From the cell containing the given text, extract its center point as [X, Y] coordinate. 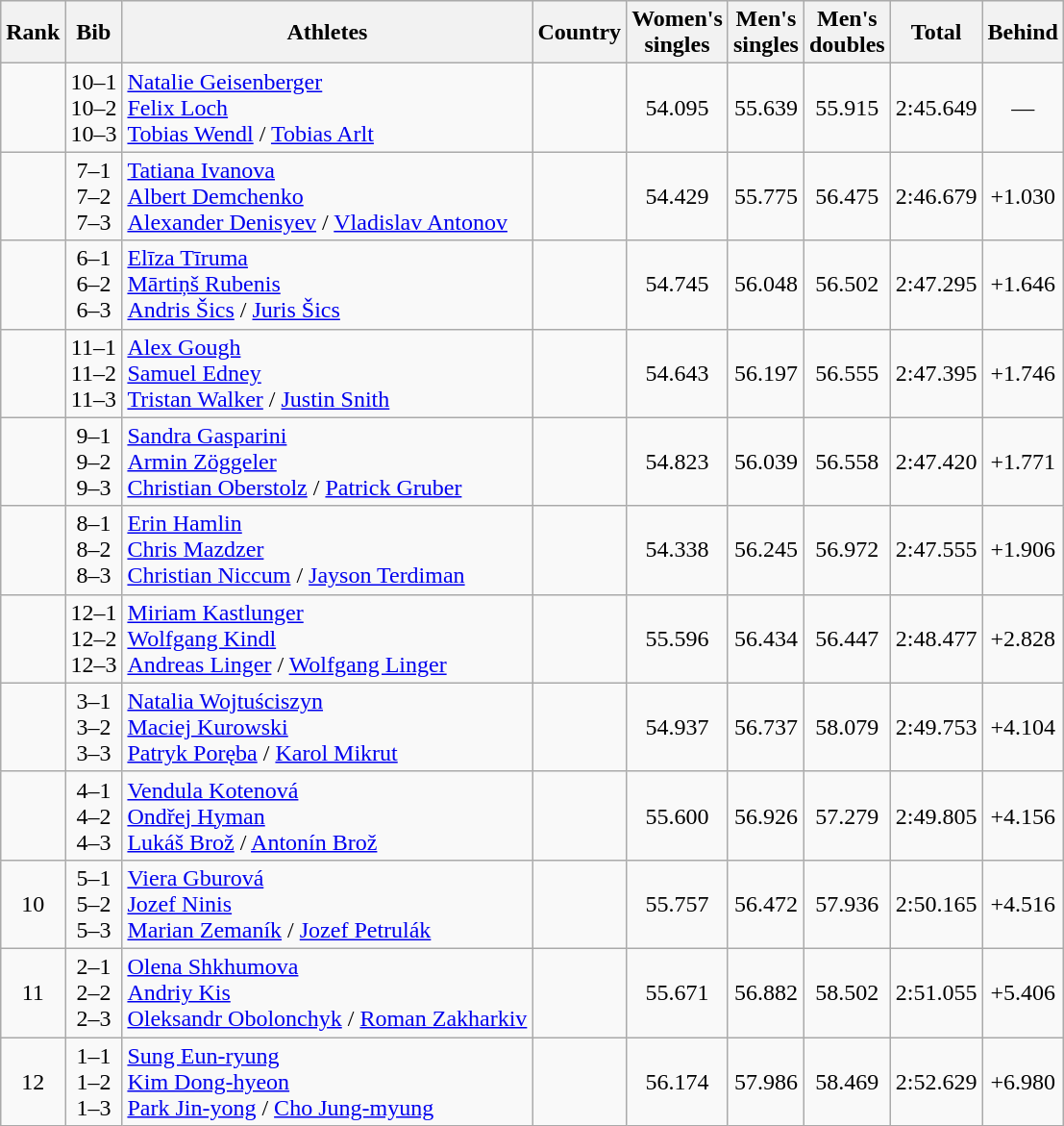
Sung Eun-ryung Kim Dong-hyeon Park Jin-yong / Cho Jung-myung [327, 1081]
Men's doubles [847, 33]
56.245 [765, 550]
Women's singles [678, 33]
10 [33, 904]
56.039 [765, 462]
+4.516 [1023, 904]
56.926 [765, 815]
2:51.055 [936, 992]
Erin HamlinChris MazdzerChristian Niccum / Jayson Terdiman [327, 550]
+1.746 [1023, 373]
56.434 [765, 638]
57.279 [847, 815]
2:52.629 [936, 1081]
Country [580, 33]
+6.980 [1023, 1081]
— [1023, 108]
Rank [33, 33]
54.745 [678, 285]
56.048 [765, 285]
55.757 [678, 904]
Natalie GeisenbergerFelix LochTobias Wendl / Tobias Arlt [327, 108]
2–1 2–2 2–3 [94, 992]
56.475 [847, 196]
Athletes [327, 33]
Miriam KastlungerWolfgang KindlAndreas Linger / Wolfgang Linger [327, 638]
Alex GoughSamuel EdneyTristan Walker / Justin Snith [327, 373]
56.882 [765, 992]
6–1 6–2 6–3 [94, 285]
Tatiana IvanovaAlbert DemchenkoAlexander Denisyev / Vladislav Antonov [327, 196]
2:48.477 [936, 638]
58.469 [847, 1081]
55.600 [678, 815]
+1.906 [1023, 550]
54.429 [678, 196]
54.937 [678, 727]
8–1 8–2 8–3 [94, 550]
56.558 [847, 462]
54.823 [678, 462]
2:47.295 [936, 285]
Vendula KotenováOndřej HymanLukáš Brož / Antonín Brož [327, 815]
+1.771 [1023, 462]
56.502 [847, 285]
+1.646 [1023, 285]
4–1 4–2 4–3 [94, 815]
12 [33, 1081]
56.174 [678, 1081]
58.079 [847, 727]
56.972 [847, 550]
3–1 3–2 3–3 [94, 727]
1–1 1–2 1–3 [94, 1081]
10–1 10–2 10–3 [94, 108]
Olena ShkhumovaAndriy KisOleksandr Obolonchyk / Roman Zakharkiv [327, 992]
55.596 [678, 638]
57.986 [765, 1081]
12–1 12–2 12–3 [94, 638]
2:49.805 [936, 815]
+5.406 [1023, 992]
56.197 [765, 373]
2:47.555 [936, 550]
56.737 [765, 727]
+4.156 [1023, 815]
Men's singles [765, 33]
55.775 [765, 196]
56.555 [847, 373]
7–1 7–2 7–3 [94, 196]
+1.030 [1023, 196]
55.915 [847, 108]
55.671 [678, 992]
Viera GburováJozef NinisMarian Zemaník / Jozef Petrulák [327, 904]
9–1 9–2 9–3 [94, 462]
2:45.649 [936, 108]
11–1 11–2 11–3 [94, 373]
5–1 5–2 5–3 [94, 904]
+2.828 [1023, 638]
Behind [1023, 33]
2:47.395 [936, 373]
2:46.679 [936, 196]
Total [936, 33]
Sandra GaspariniArmin ZöggelerChristian Oberstolz / Patrick Gruber [327, 462]
54.095 [678, 108]
55.639 [765, 108]
2:50.165 [936, 904]
56.447 [847, 638]
54.643 [678, 373]
57.936 [847, 904]
Natalia WojtuściszynMaciej KurowskiPatryk Poręba / Karol Mikrut [327, 727]
Bib [94, 33]
2:49.753 [936, 727]
58.502 [847, 992]
54.338 [678, 550]
56.472 [765, 904]
Elīza TīrumaMārtiņš RubenisAndris Šics / Juris Šics [327, 285]
+4.104 [1023, 727]
11 [33, 992]
2:47.420 [936, 462]
